From the cell containing the given text, extract its center point as (x, y) coordinate. 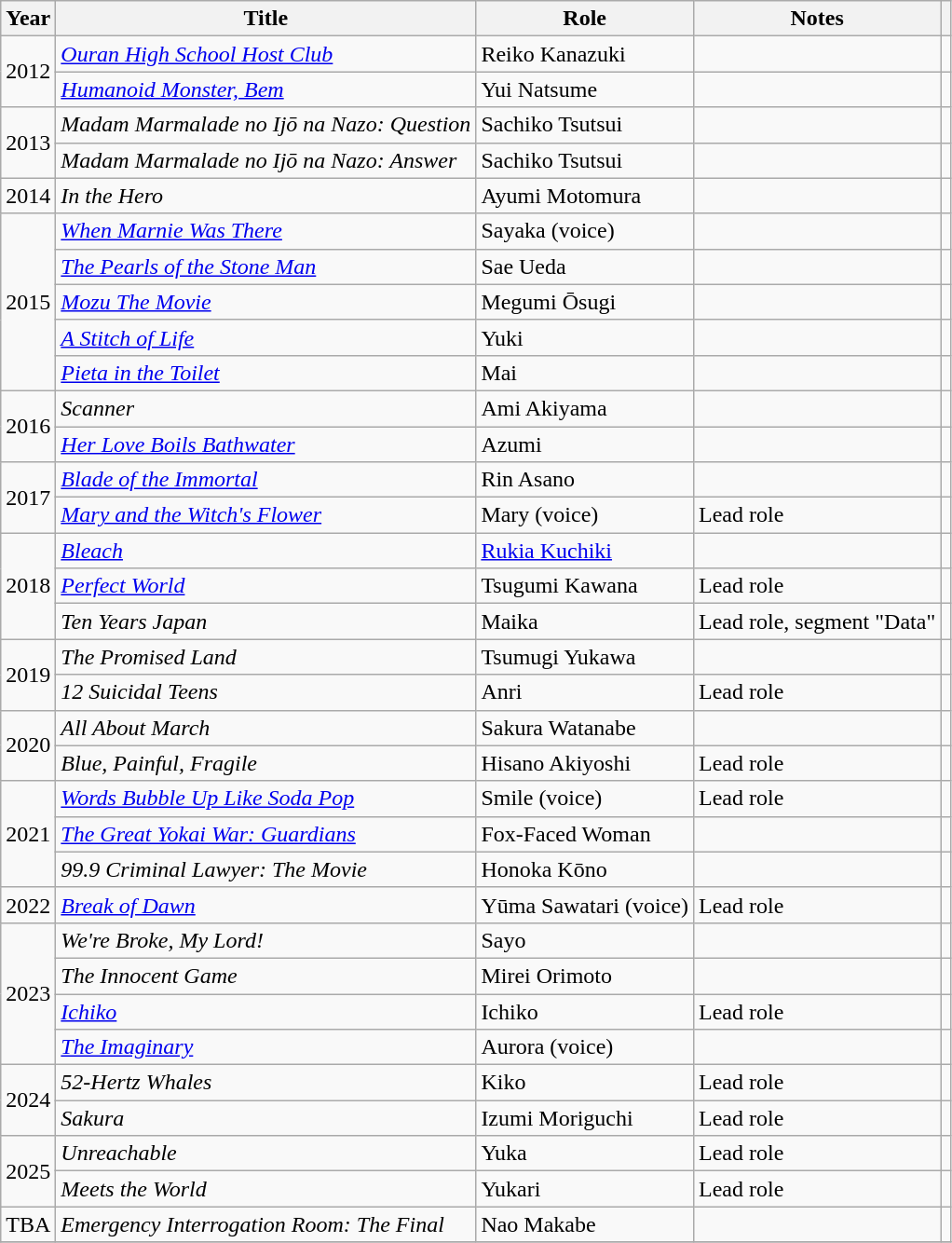
2017 (28, 498)
Kiko (585, 1083)
Fox-Faced Woman (585, 834)
2021 (28, 834)
Tsugumi Kawana (585, 586)
The Promised Land (266, 657)
2015 (28, 302)
Role (585, 19)
Honoka Kōno (585, 869)
Humanoid Monster, Bem (266, 89)
Sayaka (voice) (585, 231)
Year (28, 19)
Izumi Moriguchi (585, 1118)
Megumi Ōsugi (585, 302)
Tsumugi Yukawa (585, 657)
2025 (28, 1171)
Anri (585, 692)
Mirei Orimoto (585, 976)
A Stitch of Life (266, 337)
Sakura (266, 1118)
Mary and the Witch's Flower (266, 515)
Scanner (266, 408)
Sae Ueda (585, 266)
2023 (28, 993)
Pieta in the Toilet (266, 373)
Azumi (585, 444)
2019 (28, 675)
Mozu The Movie (266, 302)
Yuki (585, 337)
12 Suicidal Teens (266, 692)
Sakura Watanabe (585, 728)
Title (266, 19)
TBA (28, 1224)
Words Bubble Up Like Soda Pop (266, 799)
Ayumi Motomura (585, 196)
2022 (28, 905)
Nao Makabe (585, 1224)
Blade of the Immortal (266, 480)
Mary (voice) (585, 515)
Perfect World (266, 586)
Smile (voice) (585, 799)
Yuka (585, 1154)
2016 (28, 426)
2014 (28, 196)
Unreachable (266, 1154)
99.9 Criminal Lawyer: The Movie (266, 869)
Yukari (585, 1189)
The Pearls of the Stone Man (266, 266)
Lead role, segment "Data" (816, 621)
2013 (28, 143)
Madam Marmalade no Ijō na Nazo: Question (266, 125)
The Imaginary (266, 1047)
Reiko Kanazuki (585, 54)
Madam Marmalade no Ijō na Nazo: Answer (266, 160)
Hisano Akiyoshi (585, 763)
All About March (266, 728)
2018 (28, 586)
The Great Yokai War: Guardians (266, 834)
Notes (816, 19)
Rin Asano (585, 480)
In the Hero (266, 196)
52-Hertz Whales (266, 1083)
Mai (585, 373)
Ami Akiyama (585, 408)
Sayo (585, 940)
The Innocent Game (266, 976)
Blue, Painful, Fragile (266, 763)
Yui Natsume (585, 89)
Ouran High School Host Club (266, 54)
2012 (28, 72)
Rukia Kuchiki (585, 551)
Her Love Boils Bathwater (266, 444)
Bleach (266, 551)
Aurora (voice) (585, 1047)
Yūma Sawatari (voice) (585, 905)
Ten Years Japan (266, 621)
Emergency Interrogation Room: The Final (266, 1224)
We're Broke, My Lord! (266, 940)
2020 (28, 745)
When Marnie Was There (266, 231)
2024 (28, 1100)
Meets the World (266, 1189)
Break of Dawn (266, 905)
Maika (585, 621)
